Detect which cell encompasses the target text, then output its (X, Y) center coordinate. 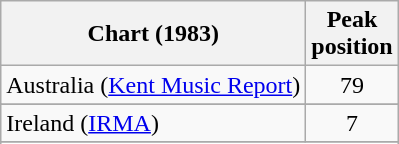
Chart (1983) (154, 34)
Peakposition (352, 34)
7 (352, 123)
79 (352, 85)
Ireland (IRMA) (154, 123)
Australia (Kent Music Report) (154, 85)
